Search for the cell housing the specified text and yield its [x, y] center coordinate. 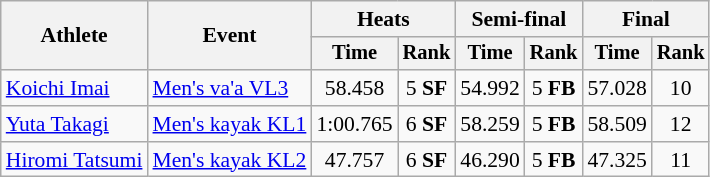
Heats [383, 19]
57.028 [616, 88]
Athlete [74, 36]
Men's kayak KL1 [229, 124]
54.992 [490, 88]
1:00.765 [354, 124]
Koichi Imai [74, 88]
5 SF [427, 88]
Yuta Takagi [74, 124]
6 SF [427, 124]
Final [646, 19]
58.509 [616, 124]
12 [681, 124]
58.259 [490, 124]
10 [681, 88]
58.458 [354, 88]
Semi-final [518, 19]
Men's va'a VL3 [229, 88]
Event [229, 36]
